Detect which cell encompasses the target text, then output its (X, Y) center coordinate. 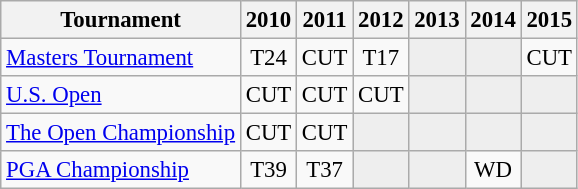
2015 (549, 20)
T24 (268, 58)
Masters Tournament (121, 58)
2014 (493, 20)
2010 (268, 20)
The Open Championship (121, 133)
2012 (381, 20)
WD (493, 170)
Tournament (121, 20)
2011 (325, 20)
T17 (381, 58)
T37 (325, 170)
PGA Championship (121, 170)
T39 (268, 170)
U.S. Open (121, 95)
2013 (437, 20)
